Return (x, y) of the center of cell containing provided text 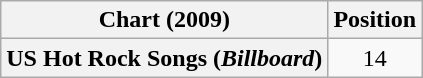
US Hot Rock Songs (Billboard) (164, 58)
14 (375, 58)
Chart (2009) (164, 20)
Position (375, 20)
